Scan for the cell matching the given text and deliver its [X, Y] coordinate at center. 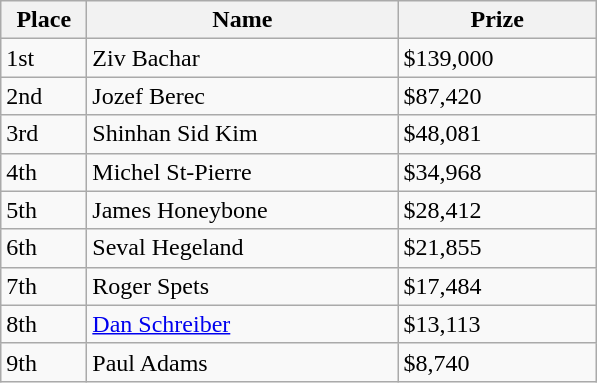
7th [44, 286]
$48,081 [498, 134]
8th [44, 324]
James Honeybone [242, 210]
Ziv Bachar [242, 58]
Dan Schreiber [242, 324]
5th [44, 210]
$8,740 [498, 362]
Roger Spets [242, 286]
Jozef Berec [242, 96]
2nd [44, 96]
9th [44, 362]
Shinhan Sid Kim [242, 134]
$21,855 [498, 248]
Prize [498, 20]
Seval Hegeland [242, 248]
Place [44, 20]
Paul Adams [242, 362]
6th [44, 248]
$34,968 [498, 172]
$28,412 [498, 210]
Name [242, 20]
4th [44, 172]
$13,113 [498, 324]
$87,420 [498, 96]
1st [44, 58]
$17,484 [498, 286]
Michel St-Pierre [242, 172]
$139,000 [498, 58]
3rd [44, 134]
